Provide the (x, y) coordinate of the cell's center where the given text is located.  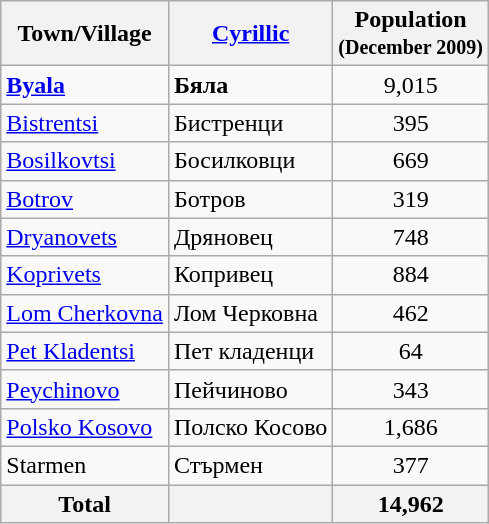
Koprivets (85, 275)
Ботров (250, 199)
Total (85, 503)
395 (411, 123)
748 (411, 237)
377 (411, 465)
Botrov (85, 199)
Лом Черковна (250, 313)
Бистренци (250, 123)
669 (411, 161)
Starmen (85, 465)
Cyrillic (250, 34)
Пейчиново (250, 389)
Lom Cherkovna (85, 313)
1,686 (411, 427)
319 (411, 199)
14,962 (411, 503)
9,015 (411, 85)
Bistrentsi (85, 123)
Копривец (250, 275)
Byala (85, 85)
Peychinovo (85, 389)
Пет кладенци (250, 351)
Pet Kladentsi (85, 351)
Town/Village (85, 34)
884 (411, 275)
Босилковци (250, 161)
Полско Косово (250, 427)
Population(December 2009) (411, 34)
343 (411, 389)
Бяла (250, 85)
Polsko Kosovo (85, 427)
462 (411, 313)
Dryanovets (85, 237)
Bosilkovtsi (85, 161)
Дряновец (250, 237)
64 (411, 351)
Стърмен (250, 465)
